Identify which cell holds the provided text, then report its [x, y] central coordinate. 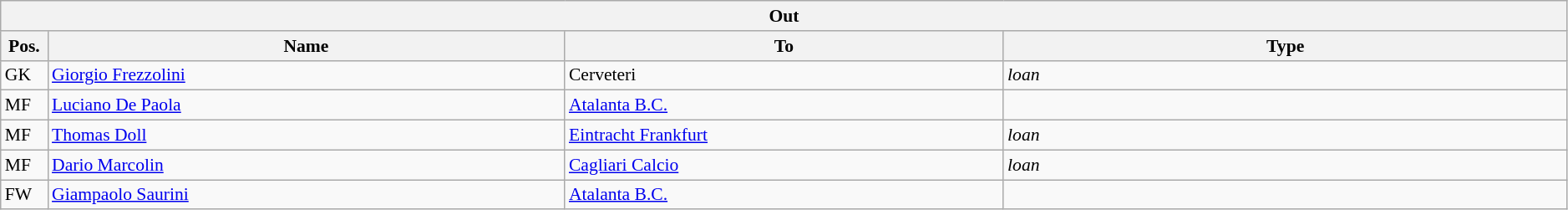
Out [784, 16]
Luciano De Paola [306, 105]
Pos. [24, 46]
Cerveteri [784, 75]
Eintracht Frankfurt [784, 136]
Thomas Doll [306, 136]
Cagliari Calcio [784, 165]
Type [1285, 46]
Giampaolo Saurini [306, 195]
FW [24, 195]
To [784, 46]
GK [24, 75]
Giorgio Frezzolini [306, 75]
Name [306, 46]
Dario Marcolin [306, 165]
